Return [x, y] of the center of cell containing provided text 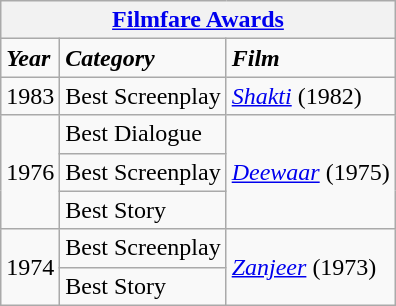
Category [143, 58]
1974 [30, 267]
Deewaar (1975) [310, 172]
1983 [30, 96]
1976 [30, 172]
Film [310, 58]
Year [30, 58]
Zanjeer (1973) [310, 267]
Best Dialogue [143, 134]
Shakti (1982) [310, 96]
Filmfare Awards [198, 20]
